Return [x, y] of the center of cell containing provided text 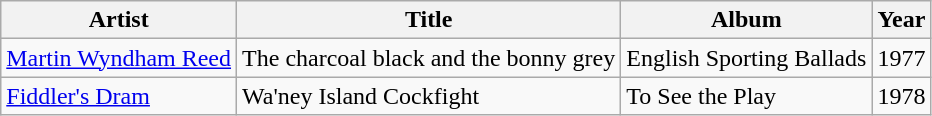
Album [746, 20]
Martin Wyndham Reed [119, 58]
English Sporting Ballads [746, 58]
The charcoal black and the bonny grey [429, 58]
Title [429, 20]
1977 [902, 58]
Fiddler's Dram [119, 96]
Wa'ney Island Cockfight [429, 96]
To See the Play [746, 96]
Artist [119, 20]
1978 [902, 96]
Year [902, 20]
